Determine the [x, y] coordinate at the center of the cell enclosing the given text.  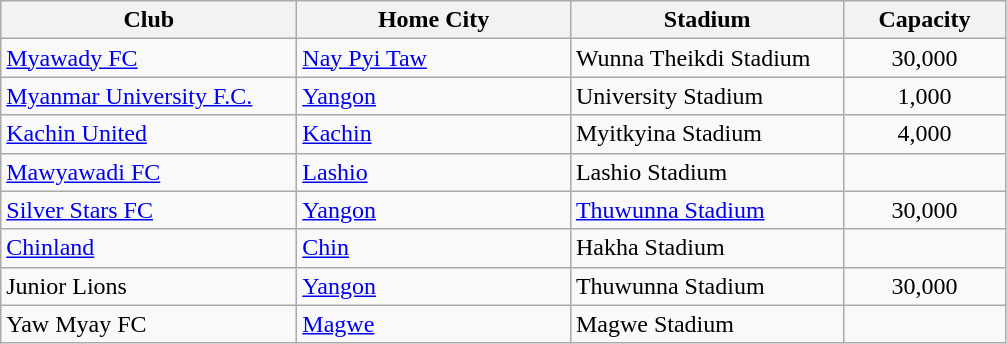
Junior Lions [149, 286]
Mawyawadi FC [149, 172]
Yaw Myay FC [149, 324]
Chin [434, 248]
Club [149, 20]
Stadium [707, 20]
Magwe [434, 324]
Home City [434, 20]
Myanmar University F.C. [149, 96]
Wunna Theikdi Stadium [707, 58]
Nay Pyi Taw [434, 58]
1,000 [924, 96]
4,000 [924, 134]
Silver Stars FC [149, 210]
Capacity [924, 20]
Lashio [434, 172]
Kachin United [149, 134]
Myitkyina Stadium [707, 134]
Myawady FC [149, 58]
Magwe Stadium [707, 324]
Chinland [149, 248]
Kachin [434, 134]
University Stadium [707, 96]
Lashio Stadium [707, 172]
Hakha Stadium [707, 248]
